Capture the cell that displays the provided text and extract its [x, y] central coordinate. 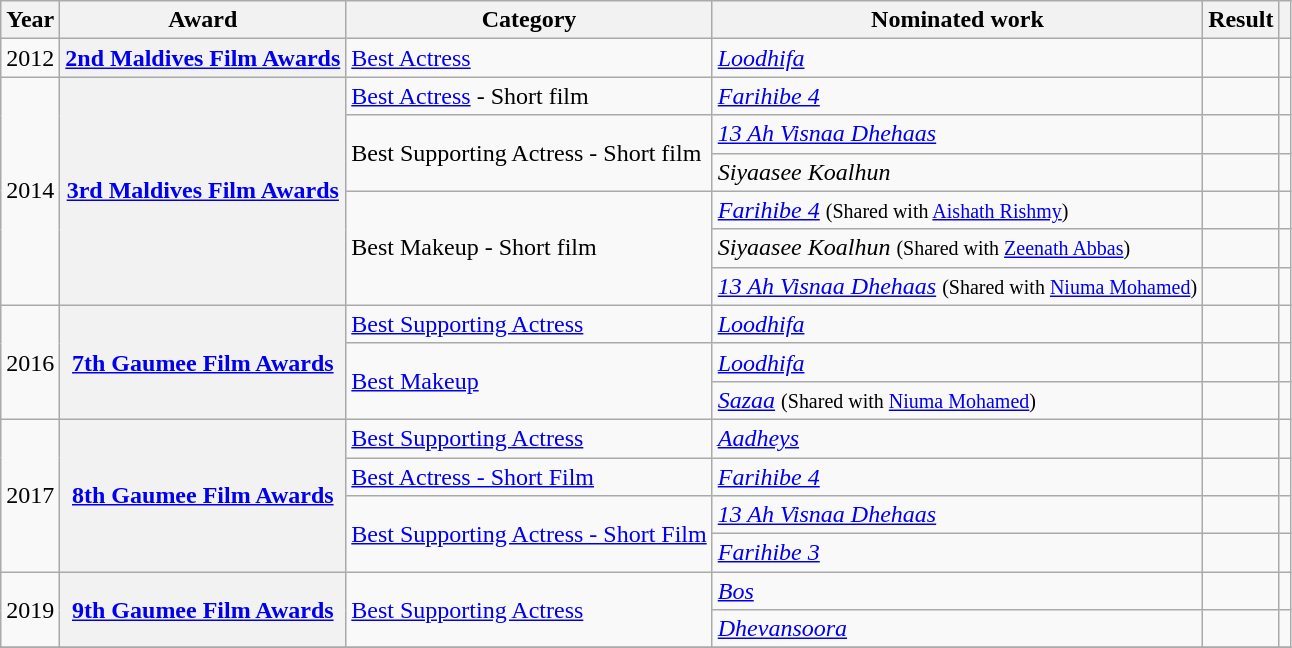
2nd Maldives Film Awards [203, 58]
Award [203, 20]
7th Gaumee Film Awards [203, 362]
2014 [30, 191]
Siyaasee Koalhun [957, 172]
2017 [30, 495]
Best Actress - Short film [529, 96]
8th Gaumee Film Awards [203, 495]
2012 [30, 58]
9th Gaumee Film Awards [203, 610]
2019 [30, 610]
Nominated work [957, 20]
Best Supporting Actress - Short film [529, 153]
Best Makeup - Short film [529, 248]
Best Actress - Short Film [529, 477]
13 Ah Visnaa Dhehaas (Shared with Niuma Mohamed) [957, 286]
Best Supporting Actress - Short Film [529, 534]
Sazaa (Shared with Niuma Mohamed) [957, 400]
Farihibe 3 [957, 553]
Siyaasee Koalhun (Shared with Zeenath Abbas) [957, 248]
Year [30, 20]
Result [1241, 20]
Dhevansoora [957, 629]
Farihibe 4 (Shared with Aishath Rishmy) [957, 210]
Bos [957, 591]
3rd Maldives Film Awards [203, 191]
Aadheys [957, 438]
Best Actress [529, 58]
2016 [30, 362]
Category [529, 20]
Best Makeup [529, 381]
